Output the (x, y) coordinate of the center of the cell containing the given text.  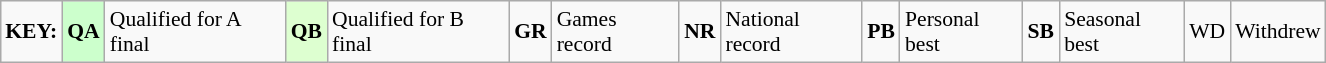
Seasonal best (1122, 32)
SB (1042, 32)
Games record (616, 32)
GR (530, 32)
QB (306, 32)
Personal best (962, 32)
PB (881, 32)
National record (791, 32)
Qualified for B final (418, 32)
WD (1207, 32)
NR (700, 32)
KEY: (31, 32)
QA (84, 32)
Qualified for A final (196, 32)
Withdrew (1278, 32)
